From the cell containing the given text, extract its center point as [X, Y] coordinate. 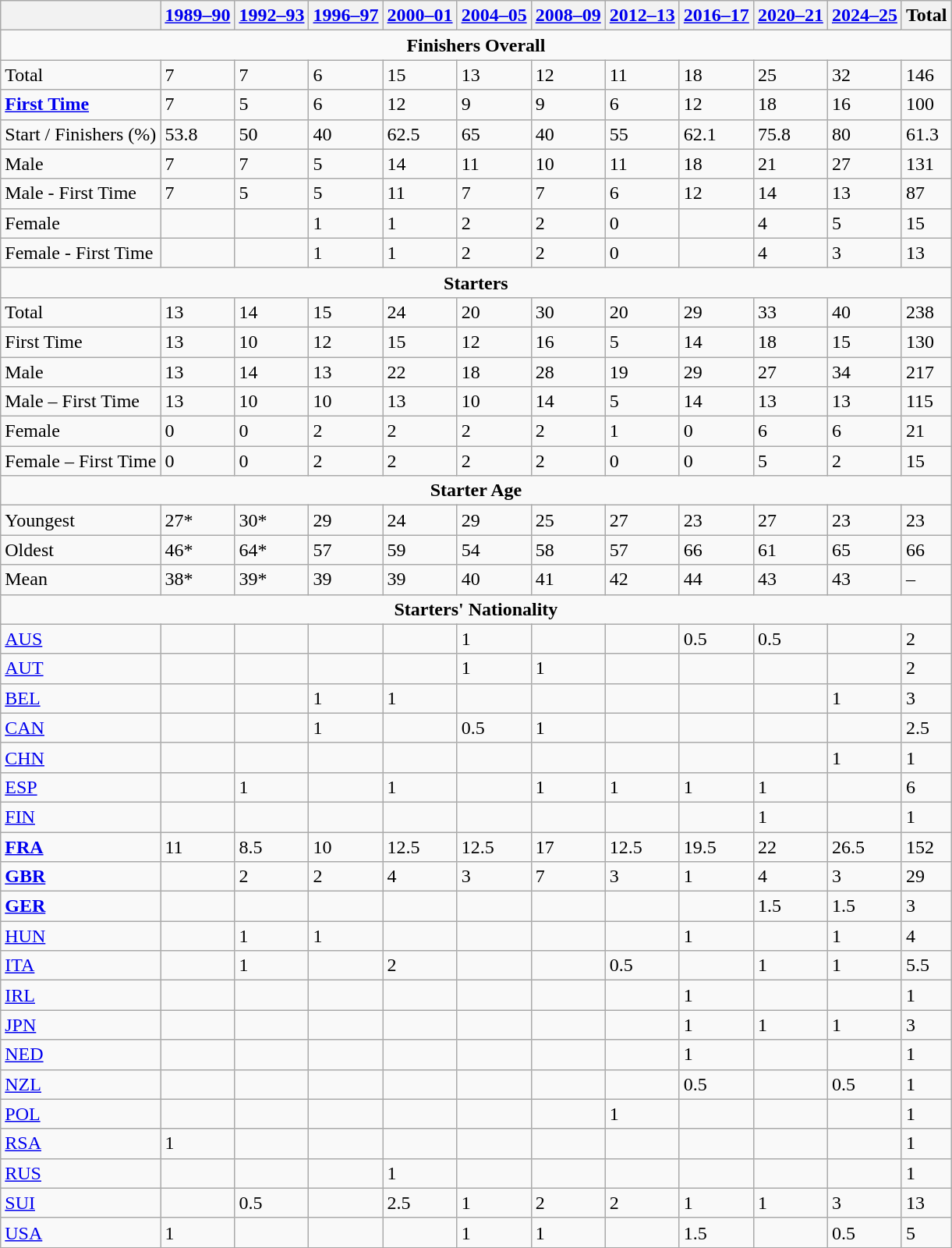
GBR [81, 877]
87 [926, 193]
61 [791, 550]
RSA [81, 1143]
Starters [476, 282]
130 [926, 342]
50 [271, 134]
131 [926, 164]
NZL [81, 1084]
30 [568, 312]
Finishers Overall [476, 45]
55 [642, 134]
1996–97 [346, 16]
AUT [81, 668]
19.5 [716, 846]
100 [926, 105]
2016–17 [716, 16]
CAN [81, 728]
IRL [81, 995]
26.5 [864, 846]
2000–01 [419, 16]
8.5 [271, 846]
30* [271, 520]
AUS [81, 639]
33 [791, 312]
58 [568, 550]
64* [271, 550]
RUS [81, 1173]
5.5 [926, 966]
Female - First Time [81, 253]
Oldest [81, 550]
32 [864, 75]
46* [198, 550]
Start / Finishers (%) [81, 134]
ESP [81, 787]
53.8 [198, 134]
HUN [81, 936]
POL [81, 1114]
39* [271, 580]
62.5 [419, 134]
USA [81, 1232]
44 [716, 580]
54 [494, 550]
2004–05 [494, 16]
1992–93 [271, 16]
38* [198, 580]
– [926, 580]
FRA [81, 846]
JPN [81, 1025]
152 [926, 846]
2024–25 [864, 16]
28 [568, 372]
FIN [81, 817]
41 [568, 580]
2020–21 [791, 16]
80 [864, 134]
146 [926, 75]
Starters' Nationality [476, 609]
42 [642, 580]
Male - First Time [81, 193]
62.1 [716, 134]
115 [926, 402]
Mean [81, 580]
GER [81, 906]
19 [642, 372]
1989–90 [198, 16]
Starter Age [476, 491]
CHN [81, 757]
61.3 [926, 134]
17 [568, 846]
2012–13 [642, 16]
Male – First Time [81, 402]
59 [419, 550]
34 [864, 372]
Female – First Time [81, 461]
NED [81, 1055]
ITA [81, 966]
27* [198, 520]
238 [926, 312]
Youngest [81, 520]
75.8 [791, 134]
2008–09 [568, 16]
217 [926, 372]
BEL [81, 698]
SUI [81, 1203]
